Return [X, Y] of the center of cell containing provided text 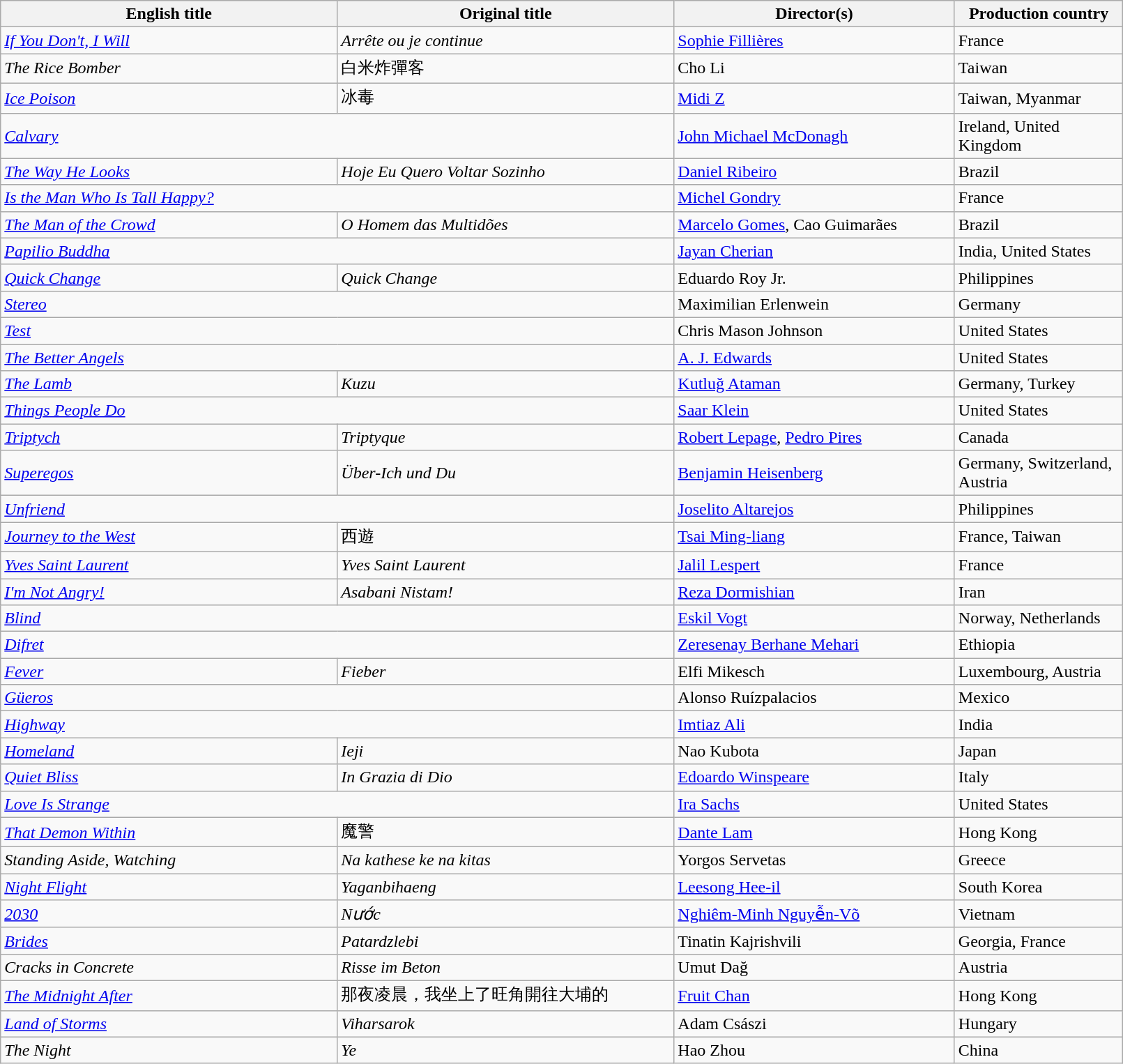
白米炸彈客 [506, 68]
Love Is Strange [337, 804]
Alonso Ruízpalacios [814, 698]
Germany, Switzerland, Austria [1039, 473]
O Homem das Multidões [506, 225]
Unfriend [337, 509]
Midi Z [814, 98]
Director(s) [814, 14]
I'm Not Angry! [169, 592]
Canada [1039, 437]
Iran [1039, 592]
Maximilian Erlenwein [814, 304]
Risse im Beton [506, 967]
Imtiaz Ali [814, 724]
In Grazia di Dio [506, 777]
Taiwan [1039, 68]
Difret [337, 645]
Blind [337, 618]
Standing Aside, Watching [169, 860]
Austria [1039, 967]
Kutluğ Ataman [814, 384]
冰毒 [506, 98]
Na kathese ke na kitas [506, 860]
Brides [169, 941]
Yaganbihaeng [506, 887]
Tinatin Kajrishvili [814, 941]
Zeresenay Berhane Mehari [814, 645]
Asabani Nistam! [506, 592]
Test [337, 330]
That Demon Within [169, 833]
Cho Li [814, 68]
Calvary [337, 135]
South Korea [1039, 887]
Leesong Hee-il [814, 887]
那夜凌晨，我坐上了旺角開往大埔的 [506, 996]
Tsai Ming-liang [814, 537]
The Better Angels [337, 358]
Umut Dağ [814, 967]
Highway [337, 724]
Hungary [1039, 1024]
西遊 [506, 537]
Original title [506, 14]
Mexico [1039, 698]
Arrête ou je continue [506, 40]
2030 [169, 914]
The Way He Looks [169, 172]
France, Taiwan [1039, 537]
Marcelo Gomes, Cao Guimarães [814, 225]
Night Flight [169, 887]
Daniel Ribeiro [814, 172]
India [1039, 724]
Kuzu [506, 384]
Triptyque [506, 437]
Production country [1039, 14]
Edoardo Winspeare [814, 777]
Patardzlebi [506, 941]
Luxembourg, Austria [1039, 671]
Nao Kubota [814, 751]
Fever [169, 671]
Nước [506, 914]
Ethiopia [1039, 645]
Fruit Chan [814, 996]
Michel Gondry [814, 198]
Japan [1039, 751]
China [1039, 1050]
Homeland [169, 751]
Reza Dormishian [814, 592]
Germany, Turkey [1039, 384]
Cracks in Concrete [169, 967]
Triptych [169, 437]
Nghiêm-Minh Nguyễn-Võ [814, 914]
Dante Lam [814, 833]
Ice Poison [169, 98]
Elfi Mikesch [814, 671]
Jayan Cherian [814, 251]
The Man of the Crowd [169, 225]
Chris Mason Johnson [814, 330]
Stereo [337, 304]
Benjamin Heisenberg [814, 473]
Georgia, France [1039, 941]
John Michael McDonagh [814, 135]
Hoje Eu Quero Voltar Sozinho [506, 172]
Germany [1039, 304]
Hao Zhou [814, 1050]
Taiwan, Myanmar [1039, 98]
Things People Do [337, 411]
Adam Császi [814, 1024]
Joselito Altarejos [814, 509]
Sophie Fillières [814, 40]
Vietnam [1039, 914]
India, United States [1039, 251]
Ye [506, 1050]
魔警 [506, 833]
Viharsarok [506, 1024]
Ireland, United Kingdom [1039, 135]
The Lamb [169, 384]
English title [169, 14]
Güeros [337, 698]
Robert Lepage, Pedro Pires [814, 437]
Ira Sachs [814, 804]
Italy [1039, 777]
Land of Storms [169, 1024]
Eskil Vogt [814, 618]
Eduardo Roy Jr. [814, 278]
Papilio Buddha [337, 251]
Ieji [506, 751]
Greece [1039, 860]
Is the Man Who Is Tall Happy? [337, 198]
Fieber [506, 671]
If You Don't, I Will [169, 40]
Yorgos Servetas [814, 860]
Saar Klein [814, 411]
A. J. Edwards [814, 358]
The Rice Bomber [169, 68]
The Night [169, 1050]
Journey to the West [169, 537]
Superegos [169, 473]
Quiet Bliss [169, 777]
Über-Ich und Du [506, 473]
Norway, Netherlands [1039, 618]
The Midnight After [169, 996]
Jalil Lespert [814, 565]
